Identify which cell holds the provided text, then report its (x, y) central coordinate. 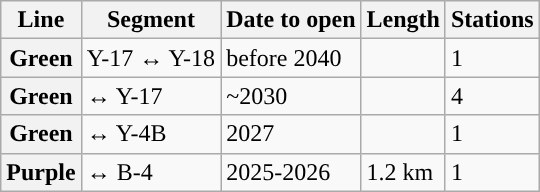
2025-2026 (291, 172)
Segment (151, 20)
Y-17 ↔ Y-18 (151, 58)
Length (403, 20)
before 2040 (291, 58)
↔ Y-17 (151, 96)
Stations (492, 20)
↔ B-4 (151, 172)
2027 (291, 134)
Purple (41, 172)
↔ Y-4B (151, 134)
~2030 (291, 96)
4 (492, 96)
Date to open (291, 20)
Line (41, 20)
1.2 km (403, 172)
